For the text-containing cell, return its midpoint in [x, y] coordinate format. 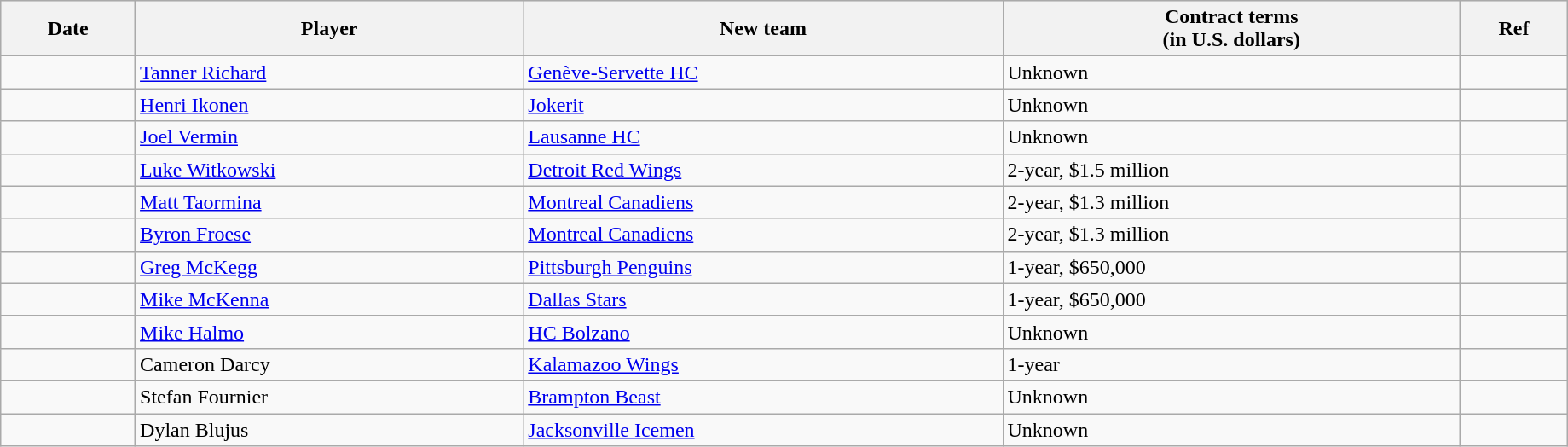
Contract terms(in U.S. dollars) [1231, 29]
Dylan Blujus [329, 429]
1-year [1231, 364]
Mike Halmo [329, 332]
Joel Vermin [329, 137]
Luke Witkowski [329, 170]
Ref [1514, 29]
Byron Froese [329, 235]
Brampton Beast [763, 397]
HC Bolzano [763, 332]
Dallas Stars [763, 299]
Genève-Servette HC [763, 73]
Pittsburgh Penguins [763, 267]
Jokerit [763, 105]
Detroit Red Wings [763, 170]
Kalamazoo Wings [763, 364]
Player [329, 29]
Henri Ikonen [329, 105]
Tanner Richard [329, 73]
Cameron Darcy [329, 364]
New team [763, 29]
Greg McKegg [329, 267]
Stefan Fournier [329, 397]
Lausanne HC [763, 137]
Mike McKenna [329, 299]
Matt Taormina [329, 202]
Jacksonville Icemen [763, 429]
2-year, $1.5 million [1231, 170]
Date [68, 29]
